Identify which cell holds the provided text, then report its [X, Y] central coordinate. 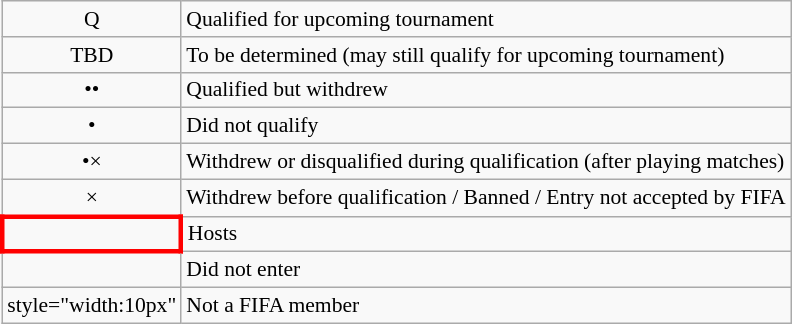
Did not enter [486, 270]
TBD [92, 55]
•• [92, 90]
Qualified but withdrew [486, 90]
• [92, 126]
Withdrew before qualification / Banned / Entry not accepted by FIFA [486, 198]
Did not qualify [486, 126]
To be determined (may still qualify for upcoming tournament) [486, 55]
Not a FIFA member [486, 306]
style="width:10px" [92, 306]
× [92, 198]
Qualified for upcoming tournament [486, 19]
Q [92, 19]
Withdrew or disqualified during qualification (after playing matches) [486, 162]
•× [92, 162]
Hosts [486, 234]
